From the cell containing the given text, extract its center point as (x, y) coordinate. 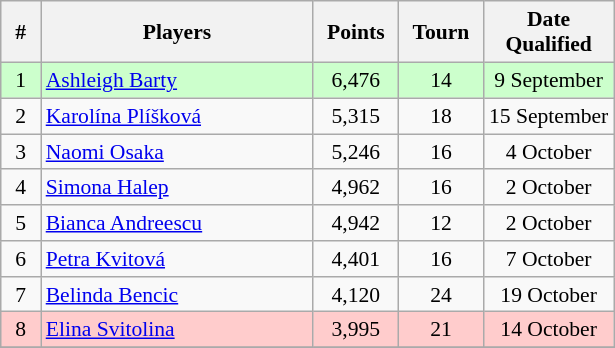
4 (21, 187)
14 (440, 80)
Bianca Andreescu (178, 223)
Karolína Plíšková (178, 116)
14 October (549, 330)
# (21, 32)
Tourn (440, 32)
18 (440, 116)
9 September (549, 80)
12 (440, 223)
Elina Svitolina (178, 330)
4 October (549, 152)
19 October (549, 294)
7 (21, 294)
21 (440, 330)
Ashleigh Barty (178, 80)
15 September (549, 116)
5 (21, 223)
3,995 (356, 330)
24 (440, 294)
7 October (549, 259)
Points (356, 32)
Date Qualified (549, 32)
2 (21, 116)
4,401 (356, 259)
8 (21, 330)
Naomi Osaka (178, 152)
6,476 (356, 80)
Players (178, 32)
Simona Halep (178, 187)
1 (21, 80)
Petra Kvitová (178, 259)
4,942 (356, 223)
4,962 (356, 187)
3 (21, 152)
4,120 (356, 294)
6 (21, 259)
Belinda Bencic (178, 294)
5,246 (356, 152)
5,315 (356, 116)
